From the cell containing the given text, extract its center point as (X, Y) coordinate. 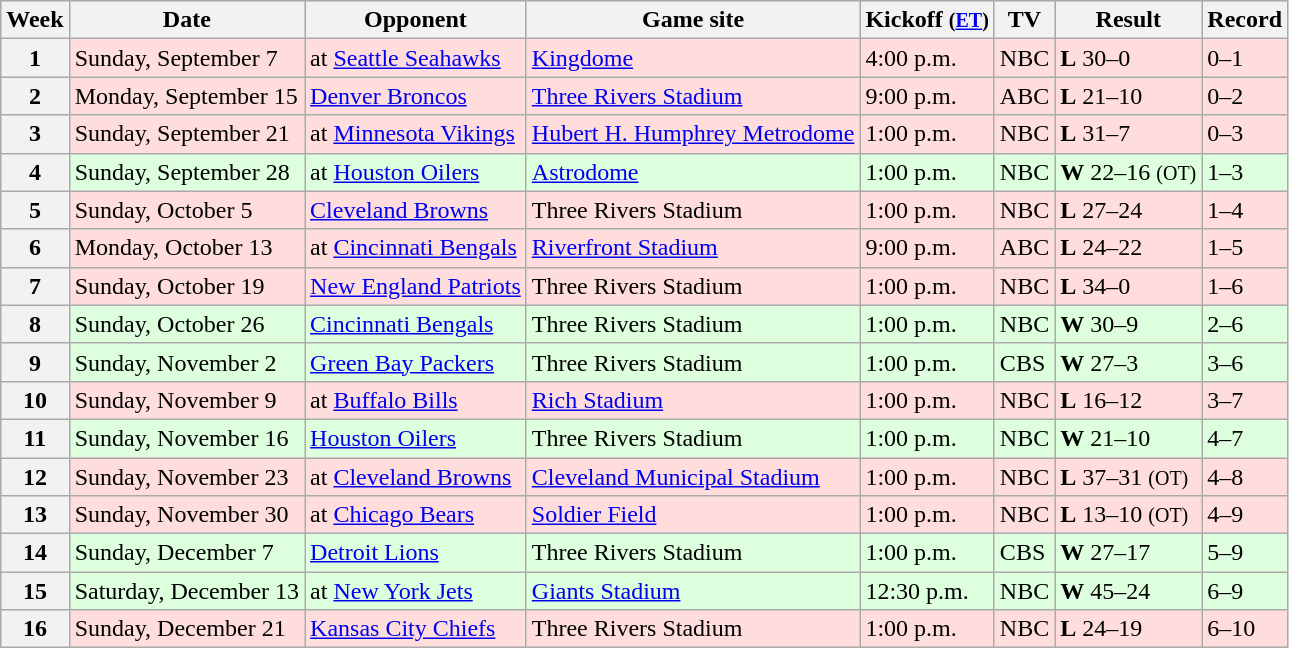
Astrodome (693, 172)
Kansas City Chiefs (416, 629)
at Cleveland Browns (416, 477)
Riverfront Stadium (693, 248)
Opponent (416, 20)
W 30–9 (1128, 324)
13 (35, 515)
Monday, September 15 (186, 96)
W 22–16 (OT) (1128, 172)
Detroit Lions (416, 553)
at Minnesota Vikings (416, 134)
L 16–12 (1128, 400)
Sunday, September 7 (186, 58)
5 (35, 210)
Sunday, November 30 (186, 515)
Houston Oilers (416, 438)
Sunday, October 5 (186, 210)
15 (35, 591)
Soldier Field (693, 515)
Week (35, 20)
Sunday, November 16 (186, 438)
L 27–24 (1128, 210)
Date (186, 20)
6 (35, 248)
Sunday, October 19 (186, 286)
11 (35, 438)
Kickoff (ET) (927, 20)
1 (35, 58)
L 21–10 (1128, 96)
4 (35, 172)
1–6 (1245, 286)
Denver Broncos (416, 96)
New England Patriots (416, 286)
Sunday, November 2 (186, 362)
L 24–19 (1128, 629)
L 30–0 (1128, 58)
4–7 (1245, 438)
9 (35, 362)
Saturday, December 13 (186, 591)
Hubert H. Humphrey Metrodome (693, 134)
at Chicago Bears (416, 515)
3 (35, 134)
W 21–10 (1128, 438)
10 (35, 400)
L 37–31 (OT) (1128, 477)
Rich Stadium (693, 400)
3–6 (1245, 362)
0–2 (1245, 96)
Giants Stadium (693, 591)
Cleveland Municipal Stadium (693, 477)
Sunday, November 23 (186, 477)
Sunday, October 26 (186, 324)
Sunday, December 21 (186, 629)
4–9 (1245, 515)
14 (35, 553)
Sunday, September 21 (186, 134)
Game site (693, 20)
2–6 (1245, 324)
12:30 p.m. (927, 591)
16 (35, 629)
12 (35, 477)
Sunday, September 28 (186, 172)
at Buffalo Bills (416, 400)
4:00 p.m. (927, 58)
L 13–10 (OT) (1128, 515)
W 45–24 (1128, 591)
W 27–3 (1128, 362)
at Seattle Seahawks (416, 58)
Kingdome (693, 58)
Sunday, December 7 (186, 553)
6–9 (1245, 591)
1–4 (1245, 210)
Green Bay Packers (416, 362)
1–5 (1245, 248)
0–3 (1245, 134)
W 27–17 (1128, 553)
0–1 (1245, 58)
at Houston Oilers (416, 172)
L 34–0 (1128, 286)
L 31–7 (1128, 134)
6–10 (1245, 629)
Cleveland Browns (416, 210)
2 (35, 96)
Cincinnati Bengals (416, 324)
TV (1024, 20)
Record (1245, 20)
at New York Jets (416, 591)
1–3 (1245, 172)
at Cincinnati Bengals (416, 248)
3–7 (1245, 400)
Monday, October 13 (186, 248)
L 24–22 (1128, 248)
Result (1128, 20)
7 (35, 286)
4–8 (1245, 477)
Sunday, November 9 (186, 400)
5–9 (1245, 553)
8 (35, 324)
